Scan for the cell matching the given text and deliver its (X, Y) coordinate at center. 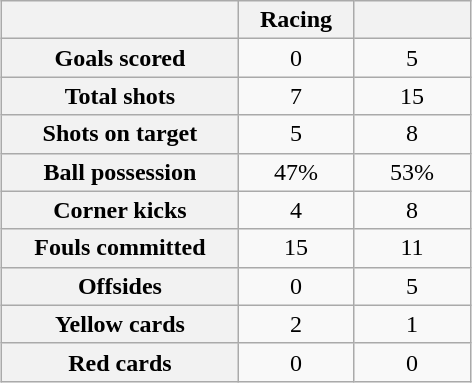
Racing (296, 20)
11 (412, 248)
53% (412, 172)
Total shots (120, 96)
Ball possession (120, 172)
Corner kicks (120, 210)
Fouls committed (120, 248)
47% (296, 172)
Yellow cards (120, 324)
2 (296, 324)
Offsides (120, 286)
1 (412, 324)
Shots on target (120, 134)
7 (296, 96)
4 (296, 210)
Red cards (120, 362)
Goals scored (120, 58)
